For the text-containing cell, return its midpoint in [X, Y] coordinate format. 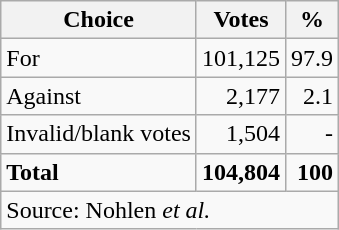
Votes [240, 20]
2,177 [240, 96]
Invalid/blank votes [99, 134]
- [312, 134]
1,504 [240, 134]
104,804 [240, 172]
Against [99, 96]
Total [99, 172]
100 [312, 172]
97.9 [312, 58]
Source: Nohlen et al. [170, 210]
For [99, 58]
% [312, 20]
Choice [99, 20]
101,125 [240, 58]
2.1 [312, 96]
